Capture the cell that displays the provided text and extract its [X, Y] central coordinate. 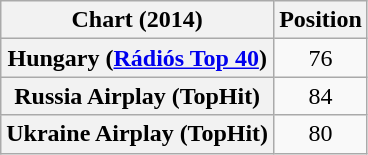
80 [321, 134]
Hungary (Rádiós Top 40) [138, 58]
Chart (2014) [138, 20]
Position [321, 20]
Russia Airplay (TopHit) [138, 96]
84 [321, 96]
Ukraine Airplay (TopHit) [138, 134]
76 [321, 58]
